Provide the (X, Y) coordinate of the cell's center where the given text is located.  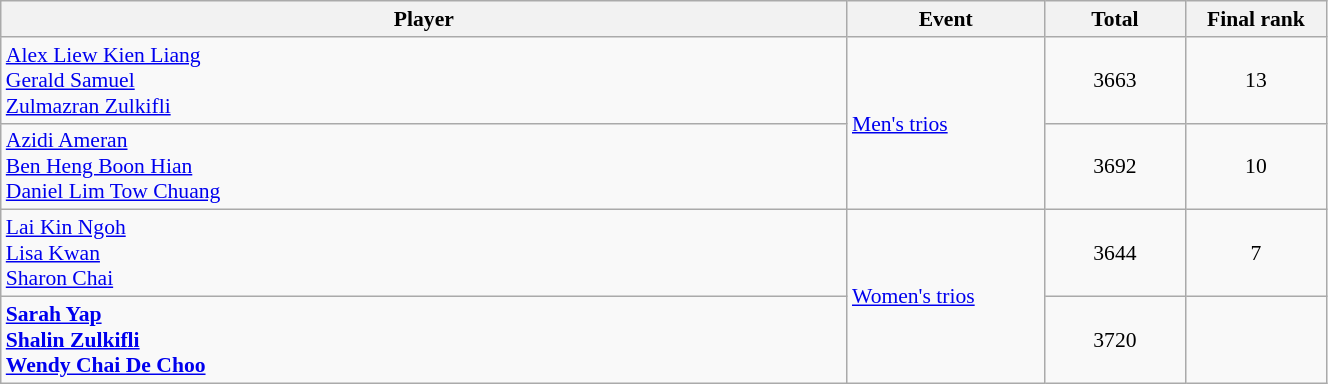
3663 (1114, 80)
3644 (1114, 254)
7 (1256, 254)
3692 (1114, 166)
Total (1114, 19)
13 (1256, 80)
Azidi AmeranBen Heng Boon HianDaniel Lim Tow Chuang (424, 166)
10 (1256, 166)
Alex Liew Kien LiangGerald SamuelZulmazran Zulkifli (424, 80)
Event (946, 19)
Player (424, 19)
Final rank (1256, 19)
3720 (1114, 340)
Men's trios (946, 124)
Women's trios (946, 296)
Sarah YapShalin ZulkifliWendy Chai De Choo (424, 340)
Lai Kin NgohLisa KwanSharon Chai (424, 254)
